Return the [x, y] coordinate for the center point of the cell that contains the specified text.  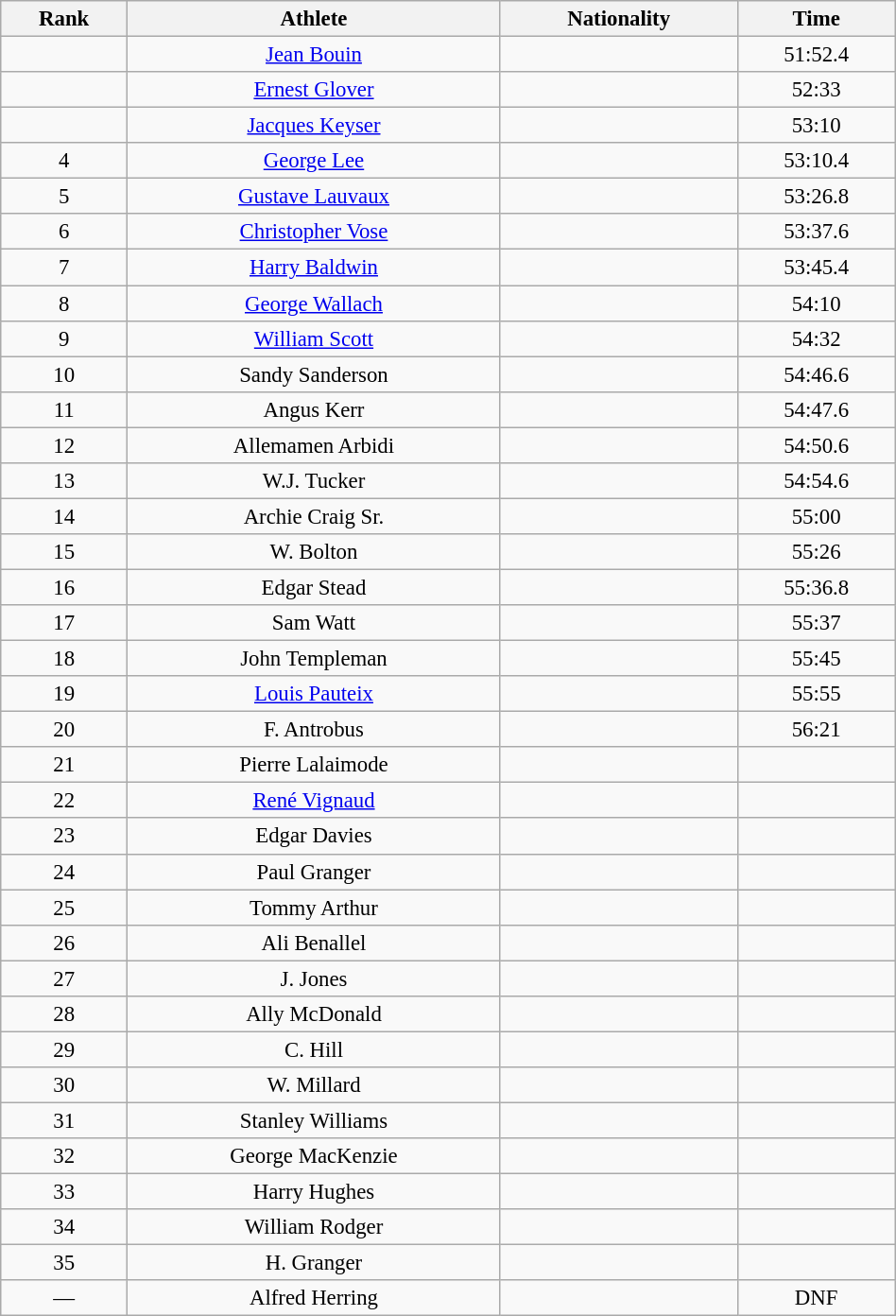
18 [64, 659]
H. Granger [314, 1263]
9 [64, 338]
DNF [817, 1298]
Archie Craig Sr. [314, 516]
George MacKenzie [314, 1156]
F. Antrobus [314, 730]
19 [64, 694]
Edgar Davies [314, 837]
55:26 [817, 552]
54:50.6 [817, 445]
4 [64, 161]
Sam Watt [314, 623]
Harry Baldwin [314, 268]
Ally McDonald [314, 1014]
Rank [64, 19]
Sandy Sanderson [314, 374]
William Scott [314, 338]
14 [64, 516]
C. Hill [314, 1049]
16 [64, 587]
W.J. Tucker [314, 481]
32 [64, 1156]
13 [64, 481]
54:10 [817, 303]
7 [64, 268]
Jean Bouin [314, 55]
53:10 [817, 126]
53:10.4 [817, 161]
34 [64, 1227]
31 [64, 1120]
29 [64, 1049]
Jacques Keyser [314, 126]
54:47.6 [817, 409]
53:37.6 [817, 232]
22 [64, 801]
55:37 [817, 623]
55:00 [817, 516]
Paul Granger [314, 872]
Ernest Glover [314, 90]
René Vignaud [314, 801]
25 [64, 908]
55:36.8 [817, 587]
Christopher Vose [314, 232]
11 [64, 409]
28 [64, 1014]
21 [64, 765]
23 [64, 837]
Edgar Stead [314, 587]
24 [64, 872]
Time [817, 19]
George Lee [314, 161]
54:32 [817, 338]
15 [64, 552]
Pierre Lalaimode [314, 765]
W. Millard [314, 1085]
30 [64, 1085]
12 [64, 445]
56:21 [817, 730]
55:55 [817, 694]
Athlete [314, 19]
54:46.6 [817, 374]
5 [64, 197]
Gustave Lauvaux [314, 197]
William Rodger [314, 1227]
W. Bolton [314, 552]
8 [64, 303]
51:52.4 [817, 55]
6 [64, 232]
John Templeman [314, 659]
Ali Benallel [314, 943]
53:45.4 [817, 268]
Stanley Williams [314, 1120]
Louis Pauteix [314, 694]
17 [64, 623]
33 [64, 1192]
J. Jones [314, 978]
53:26.8 [817, 197]
Nationality [618, 19]
27 [64, 978]
George Wallach [314, 303]
54:54.6 [817, 481]
Alfred Herring [314, 1298]
Harry Hughes [314, 1192]
20 [64, 730]
Allemamen Arbidi [314, 445]
55:45 [817, 659]
52:33 [817, 90]
— [64, 1298]
35 [64, 1263]
10 [64, 374]
Tommy Arthur [314, 908]
26 [64, 943]
Angus Kerr [314, 409]
